Search for the cell housing the specified text and yield its (x, y) center coordinate. 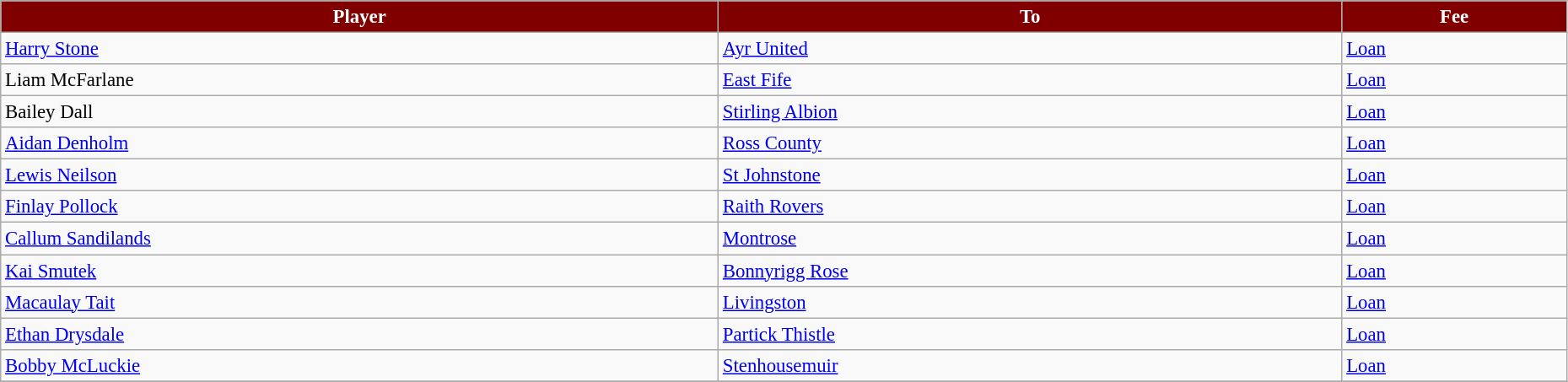
Bobby McLuckie (359, 365)
Kai Smutek (359, 271)
Macaulay Tait (359, 302)
Montrose (1031, 239)
Ethan Drysdale (359, 334)
Ross County (1031, 143)
Player (359, 17)
East Fife (1031, 80)
Raith Rovers (1031, 207)
Aidan Denholm (359, 143)
Harry Stone (359, 49)
Fee (1454, 17)
Bonnyrigg Rose (1031, 271)
Ayr United (1031, 49)
Lewis Neilson (359, 175)
St Johnstone (1031, 175)
Partick Thistle (1031, 334)
Bailey Dall (359, 112)
Stirling Albion (1031, 112)
Callum Sandilands (359, 239)
Liam McFarlane (359, 80)
To (1031, 17)
Livingston (1031, 302)
Finlay Pollock (359, 207)
Stenhousemuir (1031, 365)
